Return the (x, y) coordinate for the center point of the cell that contains the specified text.  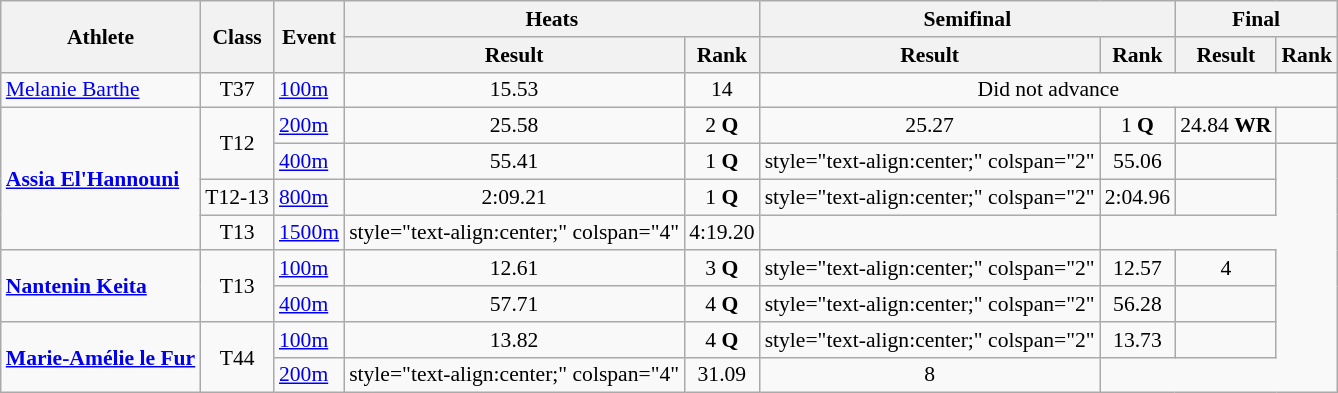
4:19.20 (722, 233)
25.27 (930, 126)
14 (722, 90)
Nantenin Keita (101, 286)
T12 (237, 144)
55.41 (514, 162)
13.73 (1138, 340)
Did not advance (1048, 90)
24.84 WR (1226, 126)
4 (1226, 269)
2:04.96 (1138, 197)
56.28 (1138, 304)
Heats (552, 19)
Event (309, 36)
3 Q (722, 269)
Assia El'Hannouni (101, 179)
Melanie Barthe (101, 90)
Marie-Amélie le Fur (101, 358)
Class (237, 36)
12.61 (514, 269)
1500m (309, 233)
13.82 (514, 340)
12.57 (1138, 269)
T44 (237, 358)
800m (309, 197)
T12-13 (237, 197)
25.58 (514, 126)
55.06 (1138, 162)
2 Q (722, 126)
15.53 (514, 90)
57.71 (514, 304)
T37 (237, 90)
Semifinal (968, 19)
8 (930, 375)
2:09.21 (514, 197)
31.09 (722, 375)
Final (1256, 19)
Athlete (101, 36)
